Return the (x, y) coordinate for the center point of the cell that contains the specified text.  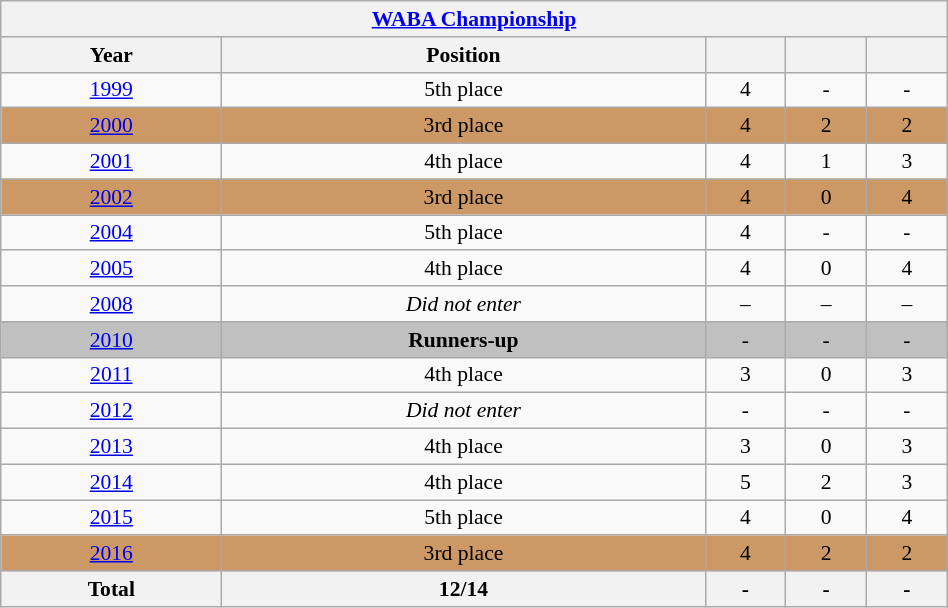
2004 (112, 233)
2014 (112, 482)
Total (112, 589)
1999 (112, 90)
Position (464, 55)
WABA Championship (474, 19)
2000 (112, 126)
2012 (112, 411)
2002 (112, 197)
12/14 (464, 589)
1 (826, 162)
2008 (112, 304)
2013 (112, 447)
Runners-up (464, 340)
2016 (112, 554)
2010 (112, 340)
2015 (112, 518)
2005 (112, 269)
2001 (112, 162)
2011 (112, 375)
5 (746, 482)
Year (112, 55)
